From the cell containing the given text, extract its center point as [x, y] coordinate. 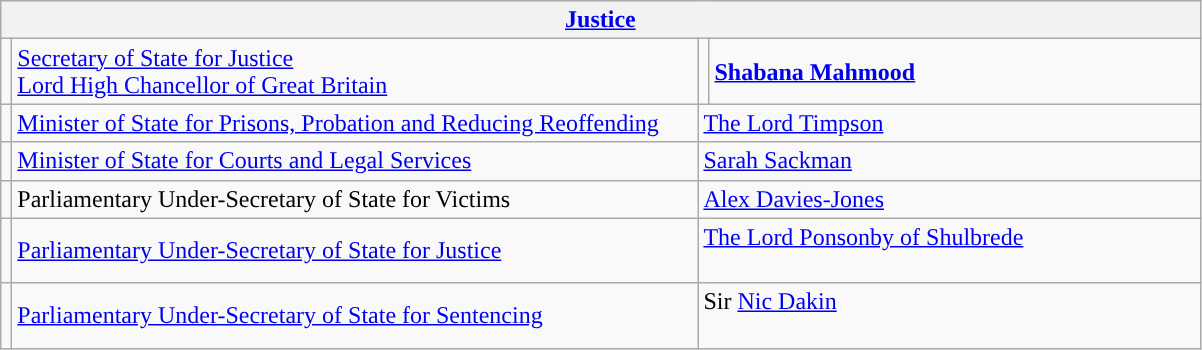
Sarah Sackman [949, 161]
The Lord Timpson [949, 123]
Parliamentary Under-Secretary of State for Sentencing [355, 316]
The Lord Ponsonby of Shulbrede [949, 250]
Alex Davies-Jones [949, 199]
Minister of State for Prisons, Probation and Reducing Reoffending [355, 123]
Secretary of State for JusticeLord High Chancellor of Great Britain [355, 72]
Minister of State for Courts and Legal Services [355, 161]
Justice [600, 20]
Sir Nic Dakin [949, 316]
Parliamentary Under-Secretary of State for Justice [355, 250]
Shabana Mahmood [954, 72]
Parliamentary Under-Secretary of State for Victims [355, 199]
